Return (X, Y) of the center of cell containing provided text 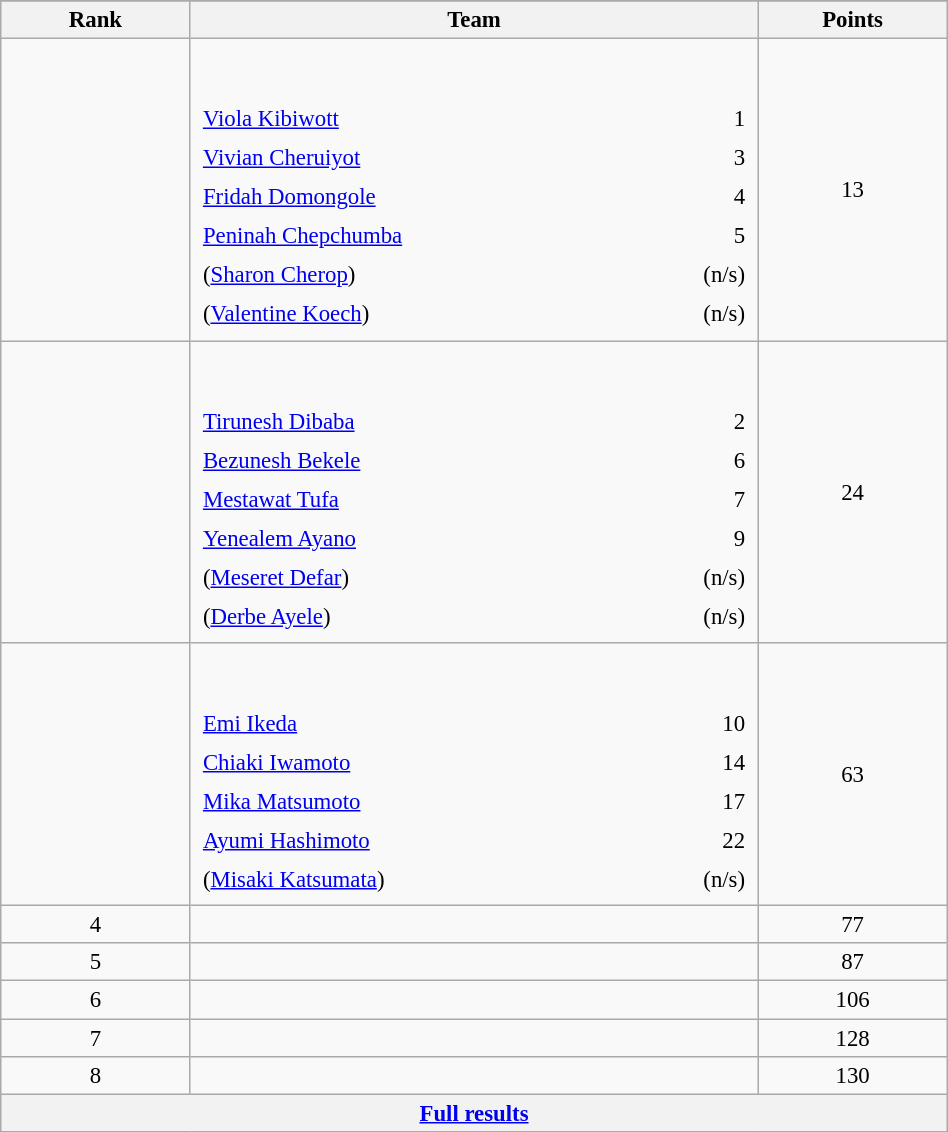
Bezunesh Bekele (408, 460)
2 (685, 421)
(Sharon Cherop) (418, 275)
Viola Kibiwott (418, 119)
Mestawat Tufa (408, 499)
Tirunesh Dibaba 2 Bezunesh Bekele 6 Mestawat Tufa 7 Yenealem Ayano 9 (Meseret Defar) (n/s) (Derbe Ayele) (n/s) (474, 492)
Emi Ikeda 10 Chiaki Iwamoto 14 Mika Matsumoto 17 Ayumi Hashimoto 22 (Misaki Katsumata) (n/s) (474, 774)
3 (696, 158)
(Meseret Defar) (408, 577)
Peninah Chepchumba (418, 236)
Full results (474, 1113)
Mika Matsumoto (414, 801)
(Misaki Katsumata) (414, 880)
(Derbe Ayele) (408, 616)
9 (685, 538)
14 (692, 762)
17 (692, 801)
Vivian Cheruiyot (418, 158)
10 (692, 723)
130 (852, 1075)
1 (696, 119)
Fridah Domongole (418, 197)
77 (852, 925)
106 (852, 1000)
Chiaki Iwamoto (414, 762)
Ayumi Hashimoto (414, 840)
Team (474, 20)
8 (96, 1075)
Points (852, 20)
22 (692, 840)
87 (852, 963)
Tirunesh Dibaba (408, 421)
Viola Kibiwott 1 Vivian Cheruiyot 3 Fridah Domongole 4 Peninah Chepchumba 5 (Sharon Cherop) (n/s) (Valentine Koech) (n/s) (474, 190)
Rank (96, 20)
Emi Ikeda (414, 723)
(Valentine Koech) (418, 314)
13 (852, 190)
24 (852, 492)
Yenealem Ayano (408, 538)
128 (852, 1038)
63 (852, 774)
